Detect which cell encompasses the target text, then output its (X, Y) center coordinate. 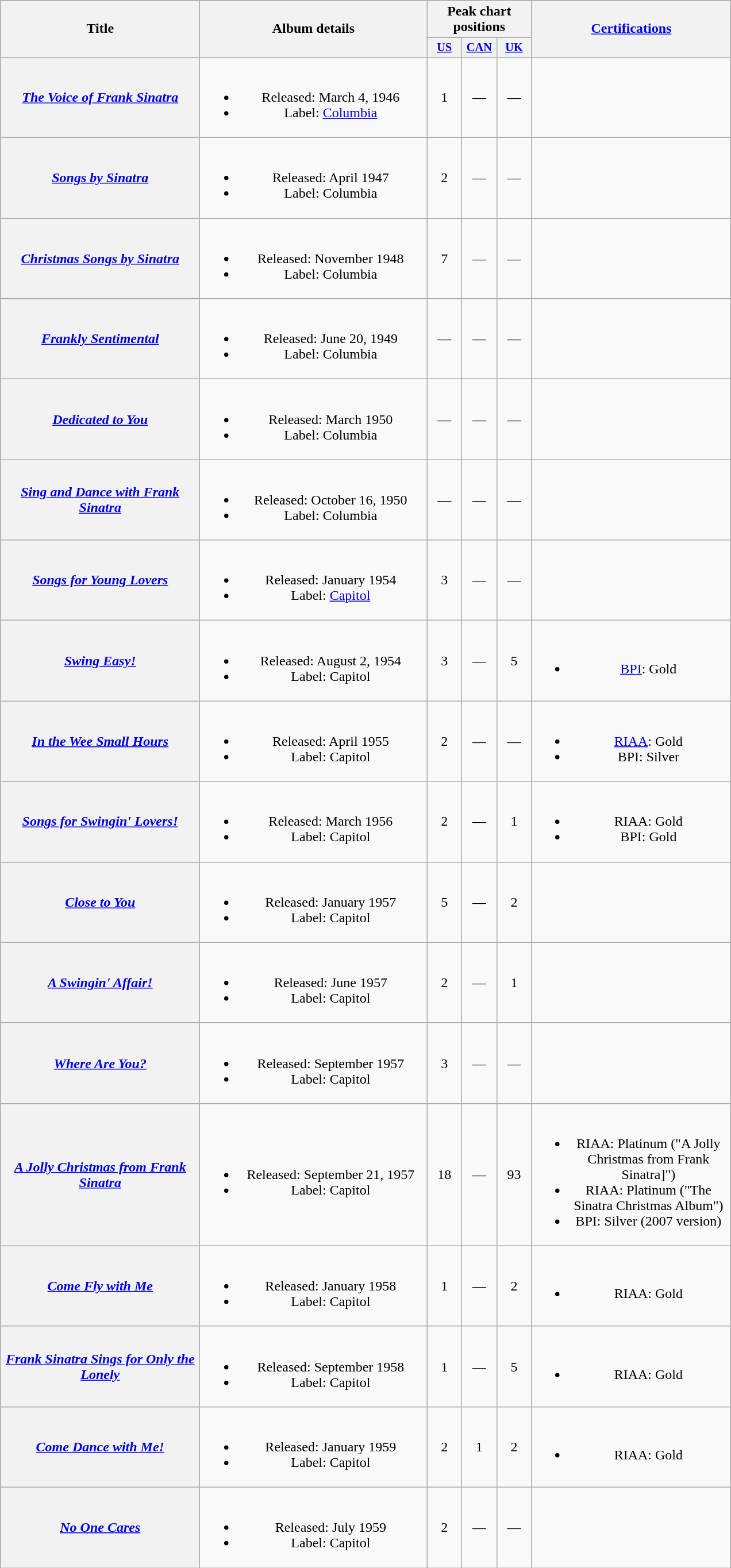
CAN (479, 48)
18 (445, 1174)
Swing Easy! (100, 661)
Frankly Sentimental (100, 339)
A Jolly Christmas from Frank Sinatra (100, 1174)
Songs for Young Lovers (100, 580)
Released: September 21, 1957Label: Capitol (314, 1174)
Christmas Songs by Sinatra (100, 259)
Dedicated to You (100, 419)
A Swingin' Affair! (100, 983)
BPI: Gold (631, 661)
No One Cares (100, 1528)
Songs by Sinatra (100, 178)
UK (514, 48)
In the Wee Small Hours (100, 741)
Songs for Swingin' Lovers! (100, 822)
Title (100, 29)
Released: August 2, 1954Label: Capitol (314, 661)
Released: March 1956Label: Capitol (314, 822)
Released: January 1957Label: Capitol (314, 902)
RIAA: GoldBPI: Silver (631, 741)
Released: October 16, 1950Label: Columbia (314, 500)
Released: June 1957Label: Capitol (314, 983)
Released: March 1950Label: Columbia (314, 419)
Released: January 1958Label: Capitol (314, 1286)
Released: January 1954Label: Capitol (314, 580)
US (445, 48)
Released: April 1947Label: Columbia (314, 178)
Released: September 1957Label: Capitol (314, 1063)
Certifications (631, 29)
Close to You (100, 902)
Come Dance with Me! (100, 1447)
7 (445, 259)
Where Are You? (100, 1063)
The Voice of Frank Sinatra (100, 97)
93 (514, 1174)
Released: March 4, 1946Label: Columbia (314, 97)
Come Fly with Me (100, 1286)
Released: April 1955Label: Capitol (314, 741)
Sing and Dance with Frank Sinatra (100, 500)
Released: January 1959Label: Capitol (314, 1447)
RIAA: Platinum ("A Jolly Christmas from Frank Sinatra]")RIAA: Platinum ("The Sinatra Christmas Album")BPI: Silver (2007 version) (631, 1174)
Released: November 1948Label: Columbia (314, 259)
Frank Sinatra Sings for Only the Lonely (100, 1366)
Released: June 20, 1949Label: Columbia (314, 339)
RIAA: GoldBPI: Gold (631, 822)
Album details (314, 29)
Released: September 1958Label: Capitol (314, 1366)
Peak chart positions (479, 20)
Released: July 1959Label: Capitol (314, 1528)
